Provide the [X, Y] coordinate of the cell's center where the given text is located.  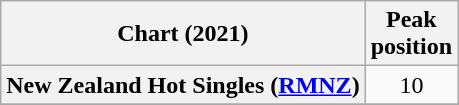
Chart (2021) [183, 34]
10 [411, 85]
New Zealand Hot Singles (RMNZ) [183, 85]
Peakposition [411, 34]
